Provide the [X, Y] coordinate of the cell's center where the given text is located.  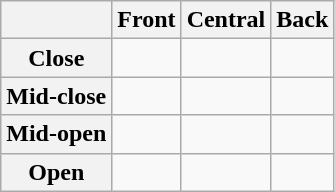
Mid-open [56, 134]
Front [146, 20]
Close [56, 58]
Central [226, 20]
Back [302, 20]
Mid-close [56, 96]
Open [56, 172]
